Search for the cell housing the specified text and yield its [x, y] center coordinate. 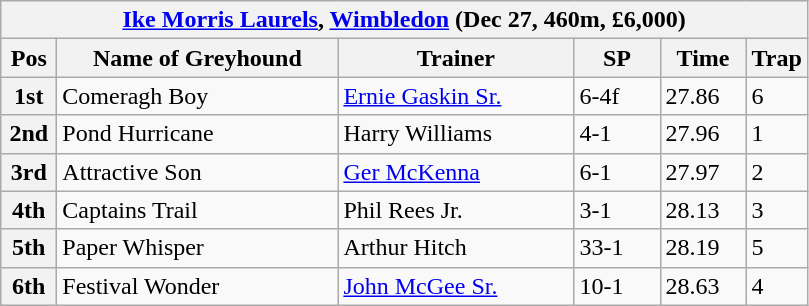
Phil Rees Jr. [456, 210]
3-1 [617, 210]
Name of Greyhound [198, 58]
Comeragh Boy [198, 96]
6-4f [617, 96]
27.96 [703, 134]
5th [29, 248]
1st [29, 96]
Ike Morris Laurels, Wimbledon (Dec 27, 460m, £6,000) [404, 20]
Captains Trail [198, 210]
Trainer [456, 58]
4 [776, 286]
SP [617, 58]
Ger McKenna [456, 172]
27.97 [703, 172]
28.13 [703, 210]
6-1 [617, 172]
4th [29, 210]
28.63 [703, 286]
Trap [776, 58]
6th [29, 286]
2nd [29, 134]
4-1 [617, 134]
5 [776, 248]
27.86 [703, 96]
1 [776, 134]
Paper Whisper [198, 248]
Arthur Hitch [456, 248]
Ernie Gaskin Sr. [456, 96]
John McGee Sr. [456, 286]
10-1 [617, 286]
28.19 [703, 248]
Attractive Son [198, 172]
Pos [29, 58]
33-1 [617, 248]
Harry Williams [456, 134]
6 [776, 96]
2 [776, 172]
3rd [29, 172]
Pond Hurricane [198, 134]
3 [776, 210]
Festival Wonder [198, 286]
Time [703, 58]
